From the cell containing the given text, extract its center point as [X, Y] coordinate. 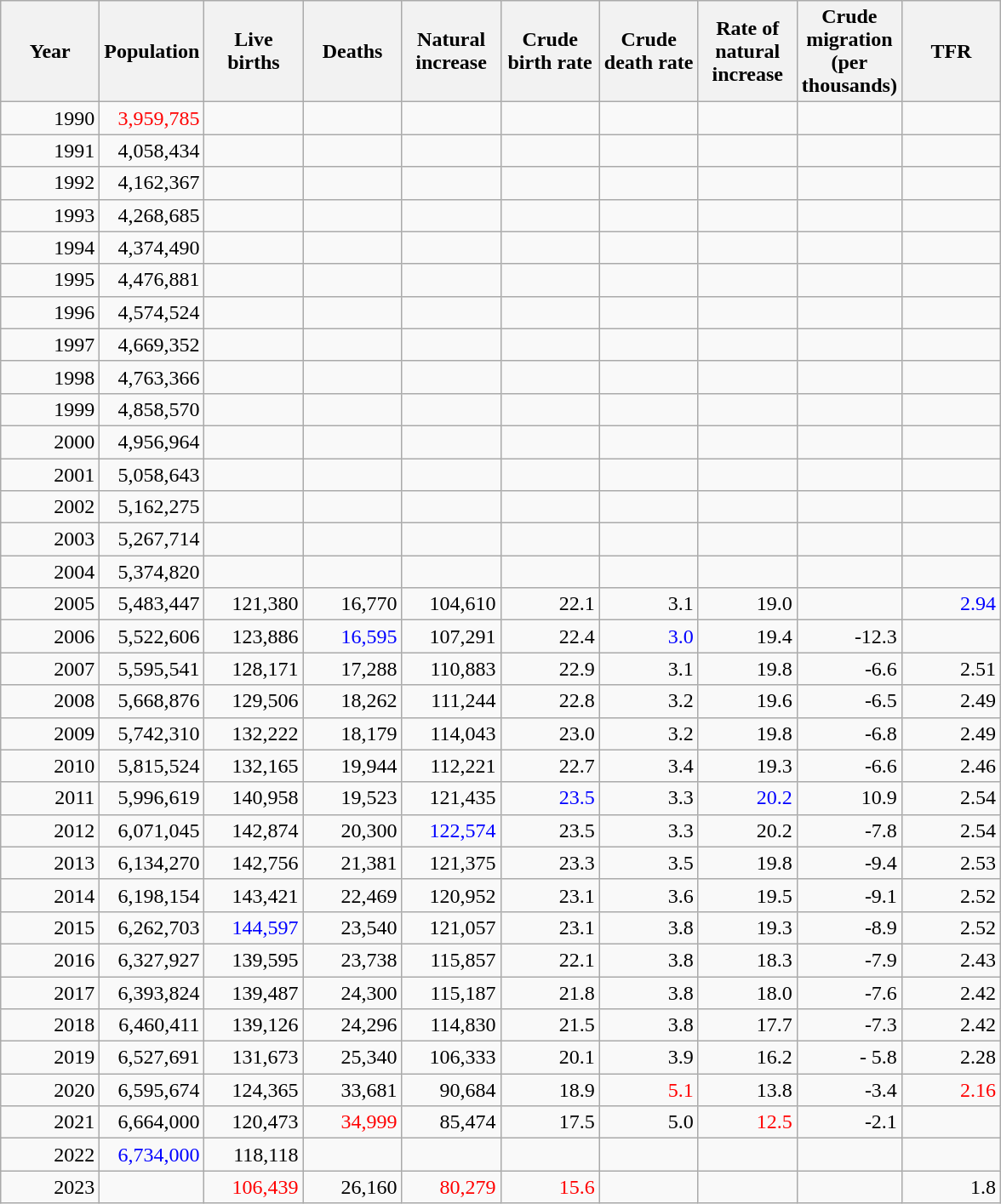
143,421 [254, 895]
17.7 [747, 1025]
-6.5 [849, 701]
23.3 [550, 863]
6,734,000 [152, 1155]
3.0 [649, 636]
3.6 [649, 895]
2001 [50, 474]
128,171 [254, 669]
2021 [50, 1122]
10.9 [849, 798]
120,473 [254, 1122]
139,126 [254, 1025]
Crude birth rate [550, 51]
2006 [50, 636]
115,857 [451, 960]
132,222 [254, 733]
4,858,570 [152, 409]
111,244 [451, 701]
1996 [50, 312]
22.8 [550, 701]
4,763,366 [152, 377]
2012 [50, 830]
112,221 [451, 766]
1993 [50, 215]
120,952 [451, 895]
131,673 [254, 1058]
- 5.8 [849, 1058]
139,487 [254, 993]
2010 [50, 766]
2017 [50, 993]
4,058,434 [152, 151]
23.0 [550, 733]
114,043 [451, 733]
22.9 [550, 669]
-7.3 [849, 1025]
-6.8 [849, 733]
139,595 [254, 960]
Live births [254, 51]
18.0 [747, 993]
20,300 [352, 830]
-3.4 [849, 1090]
121,057 [451, 927]
115,187 [451, 993]
15.6 [550, 1187]
6,071,045 [152, 830]
Deaths [352, 51]
2019 [50, 1058]
1990 [50, 118]
19,523 [352, 798]
19.4 [747, 636]
-9.1 [849, 895]
6,327,927 [152, 960]
2008 [50, 701]
6,460,411 [152, 1025]
2020 [50, 1090]
1992 [50, 183]
34,999 [352, 1122]
Crude death rate [649, 51]
121,380 [254, 604]
5,374,820 [152, 572]
17,288 [352, 669]
21,381 [352, 863]
5,522,606 [152, 636]
4,669,352 [152, 345]
2014 [50, 895]
90,684 [451, 1090]
132,165 [254, 766]
2005 [50, 604]
104,610 [451, 604]
5,742,310 [152, 733]
144,597 [254, 927]
Population [152, 51]
4,476,881 [152, 280]
2.46 [951, 766]
6,664,000 [152, 1122]
19.5 [747, 895]
19.0 [747, 604]
4,162,367 [152, 183]
2007 [50, 669]
16.2 [747, 1058]
12.5 [747, 1122]
110,883 [451, 669]
5,595,541 [152, 669]
23,540 [352, 927]
1998 [50, 377]
2016 [50, 960]
4,374,490 [152, 248]
18,262 [352, 701]
6,262,703 [152, 927]
-8.9 [849, 927]
6,595,674 [152, 1090]
1.8 [951, 1187]
80,279 [451, 1187]
106,333 [451, 1058]
107,291 [451, 636]
4,956,964 [152, 442]
TFR [951, 51]
2.28 [951, 1058]
1997 [50, 345]
17.5 [550, 1122]
2018 [50, 1025]
21.5 [550, 1025]
5,162,275 [152, 507]
4,574,524 [152, 312]
1999 [50, 409]
22,469 [352, 895]
Rate of natural increase [747, 51]
26,160 [352, 1187]
129,506 [254, 701]
2.16 [951, 1090]
3.9 [649, 1058]
114,830 [451, 1025]
3,959,785 [152, 118]
5.0 [649, 1122]
5,483,447 [152, 604]
-2.1 [849, 1122]
121,435 [451, 798]
2000 [50, 442]
2003 [50, 539]
2023 [50, 1187]
22.4 [550, 636]
2004 [50, 572]
2.43 [951, 960]
18.3 [747, 960]
3.5 [649, 863]
6,393,824 [152, 993]
-12.3 [849, 636]
20.1 [550, 1058]
5,267,714 [152, 539]
-7.6 [849, 993]
2009 [50, 733]
-7.8 [849, 830]
1991 [50, 151]
2.53 [951, 863]
122,574 [451, 830]
4,268,685 [152, 215]
6,527,691 [152, 1058]
3.4 [649, 766]
1994 [50, 248]
16,770 [352, 604]
Year [50, 51]
19.6 [747, 701]
5,996,619 [152, 798]
5,668,876 [152, 701]
6,134,270 [152, 863]
Natural increase [451, 51]
123,886 [254, 636]
2.94 [951, 604]
22.7 [550, 766]
2013 [50, 863]
2015 [50, 927]
5.1 [649, 1090]
85,474 [451, 1122]
-9.4 [849, 863]
142,756 [254, 863]
33,681 [352, 1090]
5,058,643 [152, 474]
1995 [50, 280]
-7.9 [849, 960]
24,300 [352, 993]
118,118 [254, 1155]
23,738 [352, 960]
25,340 [352, 1058]
19,944 [352, 766]
24,296 [352, 1025]
21.8 [550, 993]
16,595 [352, 636]
121,375 [451, 863]
2002 [50, 507]
140,958 [254, 798]
2011 [50, 798]
2.51 [951, 669]
2022 [50, 1155]
106,439 [254, 1187]
Crude migration (per thousands) [849, 51]
18.9 [550, 1090]
18,179 [352, 733]
13.8 [747, 1090]
124,365 [254, 1090]
6,198,154 [152, 895]
142,874 [254, 830]
5,815,524 [152, 766]
